Return [x, y] of the center of cell containing provided text 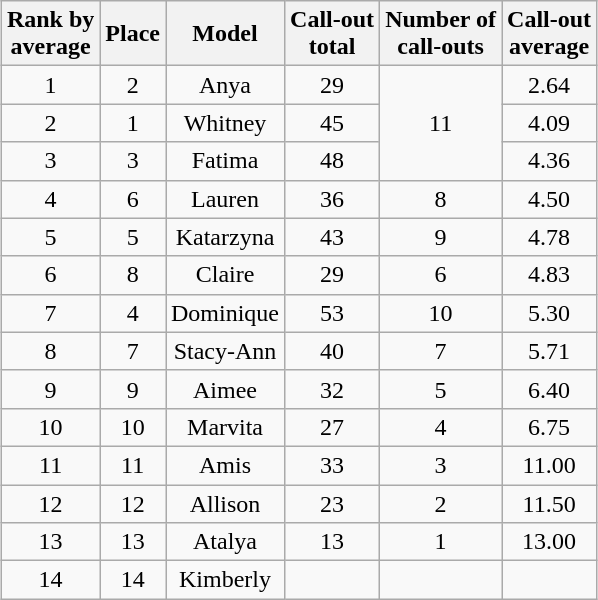
Rank byaverage [50, 34]
Claire [226, 275]
4.83 [550, 275]
32 [332, 389]
40 [332, 351]
6.75 [550, 427]
Model [226, 34]
4.78 [550, 237]
Dominique [226, 313]
Place [133, 34]
Kimberly [226, 580]
43 [332, 237]
Aimee [226, 389]
33 [332, 465]
Allison [226, 503]
Amis [226, 465]
Fatima [226, 161]
5.30 [550, 313]
Whitney [226, 123]
45 [332, 123]
Number ofcall-outs [441, 34]
Atalya [226, 542]
Call-outtotal [332, 34]
2.64 [550, 85]
Call-outaverage [550, 34]
13.00 [550, 542]
11.00 [550, 465]
23 [332, 503]
Katarzyna [226, 237]
6.40 [550, 389]
11.50 [550, 503]
36 [332, 199]
53 [332, 313]
4.09 [550, 123]
Lauren [226, 199]
5.71 [550, 351]
48 [332, 161]
Anya [226, 85]
27 [332, 427]
4.50 [550, 199]
Stacy-Ann [226, 351]
Marvita [226, 427]
4.36 [550, 161]
